Capture the cell that displays the provided text and extract its [X, Y] central coordinate. 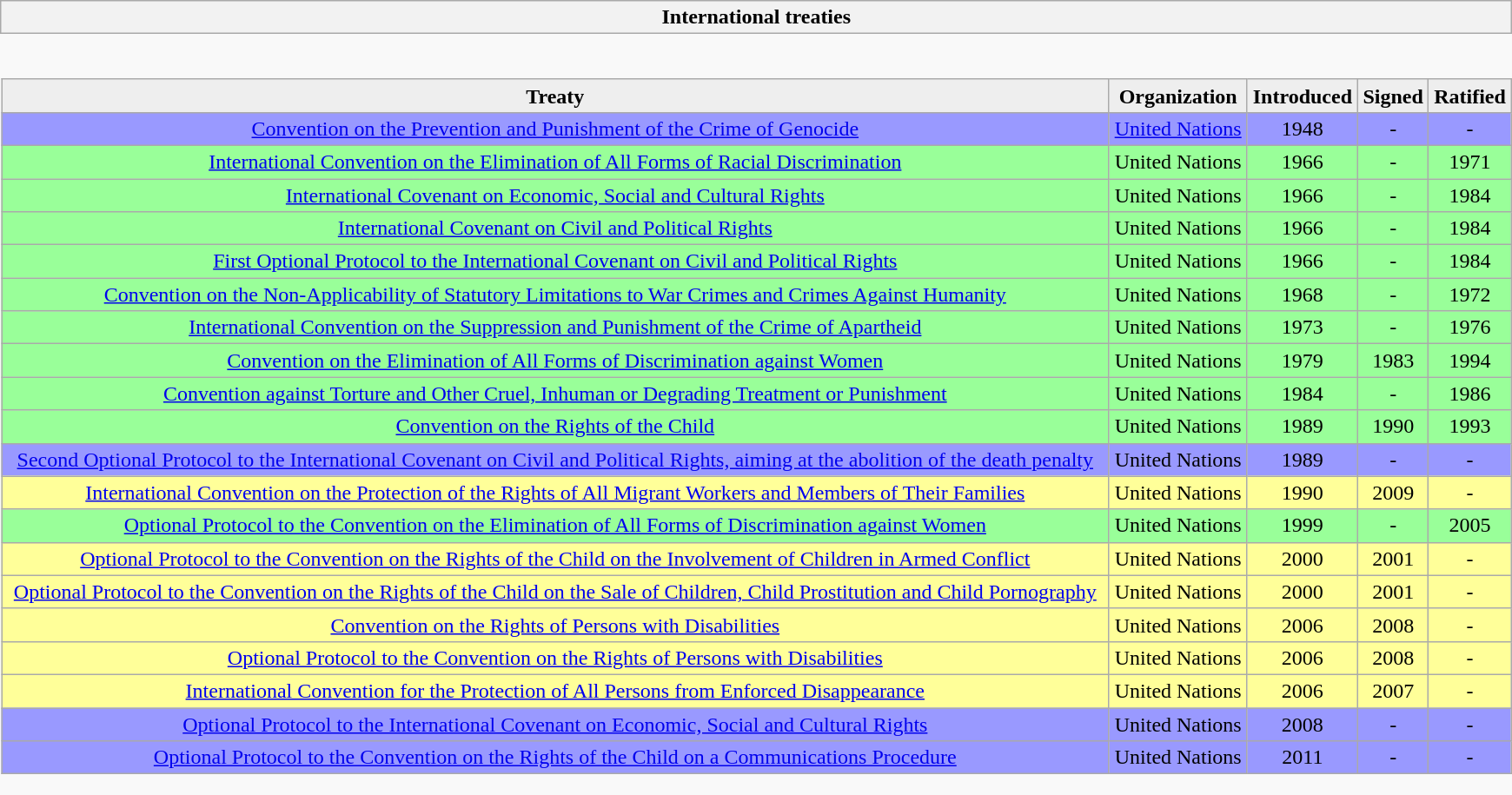
Optional Protocol to the Convention on the Rights of the Child on the Involvement of Children in Armed Conflict [556, 559]
Ratified [1470, 96]
Signed [1393, 96]
1968 [1302, 295]
1973 [1302, 328]
Optional Protocol to the Convention on the Rights of the Child on the Sale of Children, Child Prostitution and Child Pornography [556, 592]
Organization [1178, 96]
1948 [1302, 129]
1983 [1393, 361]
Introduced [1302, 96]
2009 [1393, 493]
2005 [1470, 526]
1979 [1302, 361]
1972 [1470, 295]
Convention on the Rights of Persons with Disabilities [556, 625]
1999 [1302, 526]
International Convention on the Elimination of All Forms of Racial Discrimination [556, 162]
Optional Protocol to the Convention on the Rights of Persons with Disabilities [556, 658]
1994 [1470, 361]
International Covenant on Economic, Social and Cultural Rights [556, 195]
International Convention for the Protection of All Persons from Enforced Disappearance [556, 691]
Optional Protocol to the Convention on the Elimination of All Forms of Discrimination against Women [556, 526]
Second Optional Protocol to the International Covenant on Civil and Political Rights, aiming at the abolition of the death penalty [556, 460]
Optional Protocol to the International Covenant on Economic, Social and Cultural Rights [556, 724]
Convention against Torture and Other Cruel, Inhuman or Degrading Treatment or Punishment [556, 394]
International Covenant on Civil and Political Rights [556, 229]
Treaty [556, 96]
2007 [1393, 691]
Convention on the Elimination of All Forms of Discrimination against Women [556, 361]
Convention on the Non-Applicability of Statutory Limitations to War Crimes and Crimes Against Humanity [556, 295]
Convention on the Rights of the Child [556, 427]
Convention on the Prevention and Punishment of the Crime of Genocide [556, 129]
1993 [1470, 427]
1986 [1470, 394]
First Optional Protocol to the International Covenant on Civil and Political Rights [556, 262]
International treaties [756, 17]
Optional Protocol to the Convention on the Rights of the Child on a Communications Procedure [556, 758]
1971 [1470, 162]
2011 [1302, 758]
1976 [1470, 328]
International Convention on the Suppression and Punishment of the Crime of Apartheid [556, 328]
International Convention on the Protection of the Rights of All Migrant Workers and Members of Their Families [556, 493]
